Identify which cell holds the provided text, then report its (X, Y) central coordinate. 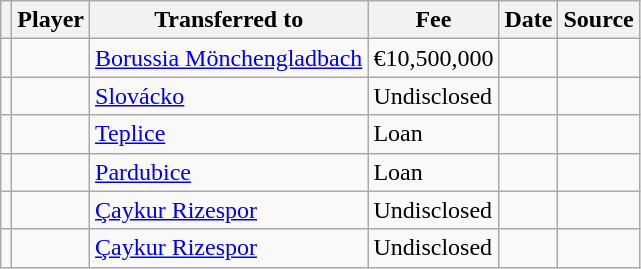
Teplice (229, 134)
Slovácko (229, 96)
Source (598, 20)
Pardubice (229, 172)
Transferred to (229, 20)
Fee (434, 20)
Player (51, 20)
€10,500,000 (434, 58)
Date (528, 20)
Borussia Mönchengladbach (229, 58)
